Return (X, Y) of the center of cell containing provided text 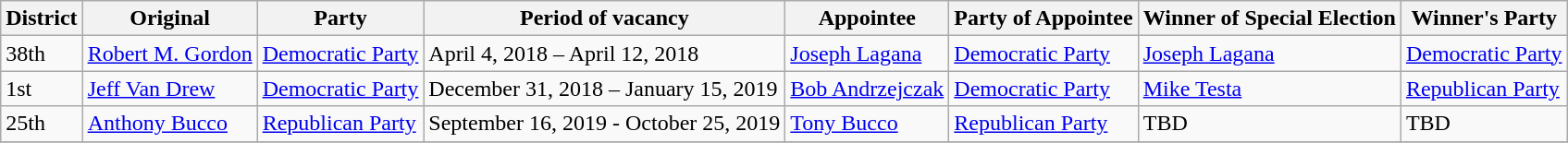
Period of vacancy (605, 18)
Jeff Van Drew (170, 89)
1st (42, 89)
Bob Andrzejczak (868, 89)
Winner's Party (1484, 18)
Tony Bucco (868, 124)
25th (42, 124)
38th (42, 54)
Appointee (868, 18)
Robert M. Gordon (170, 54)
Anthony Bucco (170, 124)
September 16, 2019 - October 25, 2019 (605, 124)
Party (340, 18)
Party of Appointee (1043, 18)
April 4, 2018 – April 12, 2018 (605, 54)
District (42, 18)
Mike Testa (1269, 89)
December 31, 2018 – January 15, 2019 (605, 89)
Original (170, 18)
Winner of Special Election (1269, 18)
